Return the (X, Y) coordinate for the center point of the cell that contains the specified text.  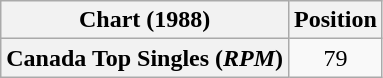
Canada Top Singles (RPM) (145, 58)
Chart (1988) (145, 20)
Position (336, 20)
79 (336, 58)
